Determine the [x, y] coordinate at the center of the cell enclosing the given text.  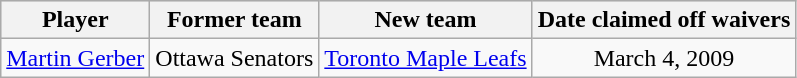
Toronto Maple Leafs [426, 58]
Martin Gerber [76, 58]
Player [76, 20]
Date claimed off waivers [664, 20]
New team [426, 20]
Former team [234, 20]
March 4, 2009 [664, 58]
Ottawa Senators [234, 58]
